Provide the [x, y] coordinate of the cell's center where the given text is located.  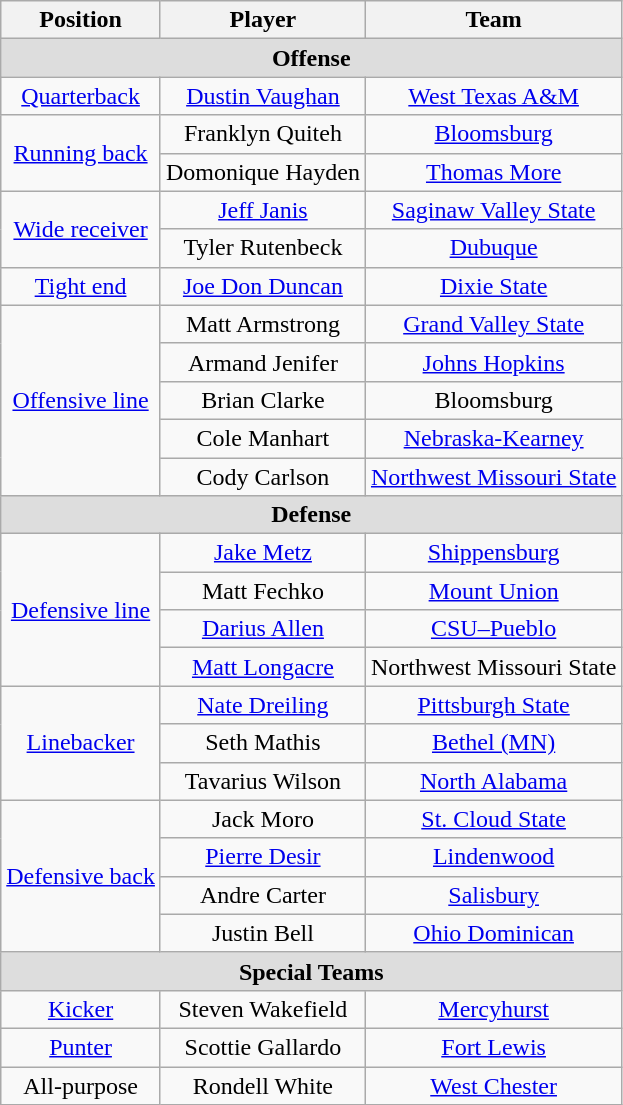
Thomas More [493, 172]
Pittsburgh State [493, 705]
Scottie Gallardo [262, 1047]
Domonique Hayden [262, 172]
All-purpose [81, 1085]
Defense [312, 515]
Defensive back [81, 876]
Cole Manhart [262, 438]
Andre Carter [262, 895]
West Chester [493, 1085]
Quarterback [81, 96]
Fort Lewis [493, 1047]
Dubuque [493, 248]
Tavarius Wilson [262, 781]
Nate Dreiling [262, 705]
Johns Hopkins [493, 362]
Punter [81, 1047]
Tight end [81, 286]
Brian Clarke [262, 400]
Steven Wakefield [262, 1009]
Matt Armstrong [262, 324]
Shippensburg [493, 553]
Kicker [81, 1009]
Ohio Dominican [493, 933]
Matt Longacre [262, 667]
Bethel (MN) [493, 743]
West Texas A&M [493, 96]
Position [81, 20]
Grand Valley State [493, 324]
Armand Jenifer [262, 362]
Running back [81, 153]
Mercyhurst [493, 1009]
Jack Moro [262, 819]
Matt Fechko [262, 591]
St. Cloud State [493, 819]
Cody Carlson [262, 477]
Jake Metz [262, 553]
Offense [312, 58]
Player [262, 20]
Mount Union [493, 591]
Offensive line [81, 400]
Wide receiver [81, 229]
Special Teams [312, 971]
Lindenwood [493, 857]
North Alabama [493, 781]
Salisbury [493, 895]
Rondell White [262, 1085]
Dixie State [493, 286]
CSU–Pueblo [493, 629]
Linebacker [81, 743]
Defensive line [81, 610]
Joe Don Duncan [262, 286]
Darius Allen [262, 629]
Franklyn Quiteh [262, 134]
Saginaw Valley State [493, 210]
Pierre Desir [262, 857]
Seth Mathis [262, 743]
Jeff Janis [262, 210]
Justin Bell [262, 933]
Nebraska-Kearney [493, 438]
Team [493, 20]
Tyler Rutenbeck [262, 248]
Dustin Vaughan [262, 96]
